Extract the (x, y) coordinate from the center of the cell holding the provided text.  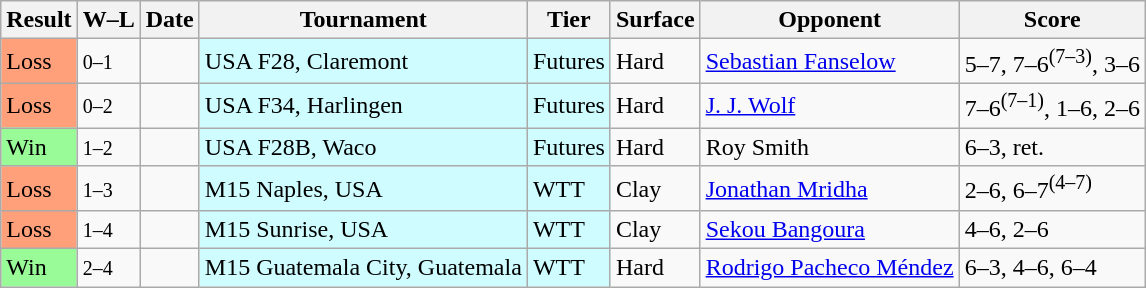
Roy Smith (830, 147)
W–L (108, 20)
4–6, 2–6 (1052, 230)
2–4 (108, 268)
Sekou Bangoura (830, 230)
Rodrigo Pacheco Méndez (830, 268)
Sebastian Fanselow (830, 62)
5–7, 7–6(7–3), 3–6 (1052, 62)
0–2 (108, 106)
2–6, 6–7(4–7) (1052, 188)
Surface (655, 20)
Score (1052, 20)
USA F28, Claremont (363, 62)
Tournament (363, 20)
M15 Sunrise, USA (363, 230)
M15 Guatemala City, Guatemala (363, 268)
6–3, ret. (1052, 147)
M15 Naples, USA (363, 188)
Jonathan Mridha (830, 188)
7–6(7–1), 1–6, 2–6 (1052, 106)
1–3 (108, 188)
Tier (568, 20)
0–1 (108, 62)
1–2 (108, 147)
Opponent (830, 20)
1–4 (108, 230)
J. J. Wolf (830, 106)
Result (39, 20)
USA F34, Harlingen (363, 106)
USA F28B, Waco (363, 147)
6–3, 4–6, 6–4 (1052, 268)
Date (170, 20)
